Return [X, Y] of the center of cell containing provided text 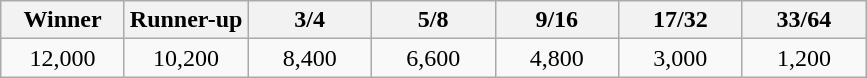
Runner-up [186, 20]
9/16 [557, 20]
3/4 [310, 20]
8,400 [310, 58]
Winner [63, 20]
3,000 [681, 58]
5/8 [433, 20]
4,800 [557, 58]
6,600 [433, 58]
33/64 [804, 20]
12,000 [63, 58]
10,200 [186, 58]
1,200 [804, 58]
17/32 [681, 20]
